For the text-containing cell, return its midpoint in [X, Y] coordinate format. 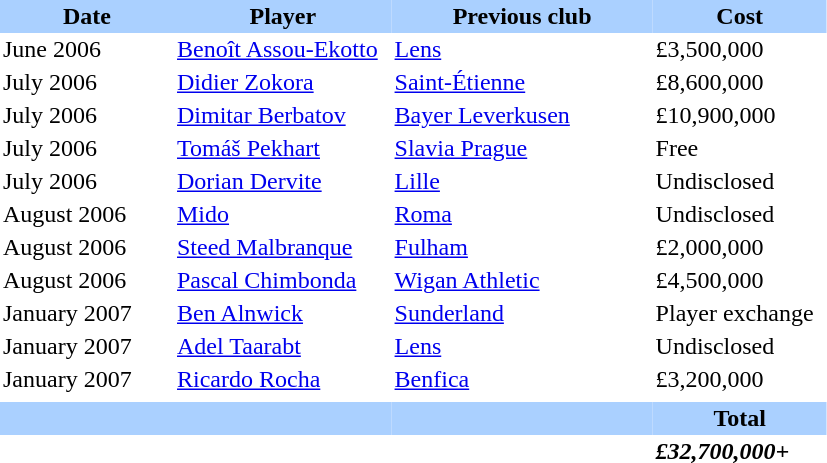
Player exchange [740, 314]
Adel Taarabt [283, 346]
£3,500,000 [740, 50]
Tomáš Pekhart [283, 148]
Steed Malbranque [283, 248]
£3,200,000 [740, 380]
Didier Zokora [283, 82]
Total [740, 418]
£2,000,000 [740, 248]
Fulham [522, 248]
£8,600,000 [740, 82]
Slavia Prague [522, 148]
£10,900,000 [740, 116]
£4,500,000 [740, 280]
Cost [740, 16]
Wigan Athletic [522, 280]
Ricardo Rocha [283, 380]
Roma [522, 214]
Sunderland [522, 314]
Pascal Chimbonda [283, 280]
Previous club [522, 16]
Mido [283, 214]
Player [283, 16]
Benoît Assou-Ekotto [283, 50]
June 2006 [87, 50]
Saint-Étienne [522, 82]
Lille [522, 182]
Benfica [522, 380]
Free [740, 148]
Bayer Leverkusen [522, 116]
Dorian Dervite [283, 182]
Ben Alnwick [283, 314]
Date [87, 16]
Dimitar Berbatov [283, 116]
